Detect which cell encompasses the target text, then output its [x, y] center coordinate. 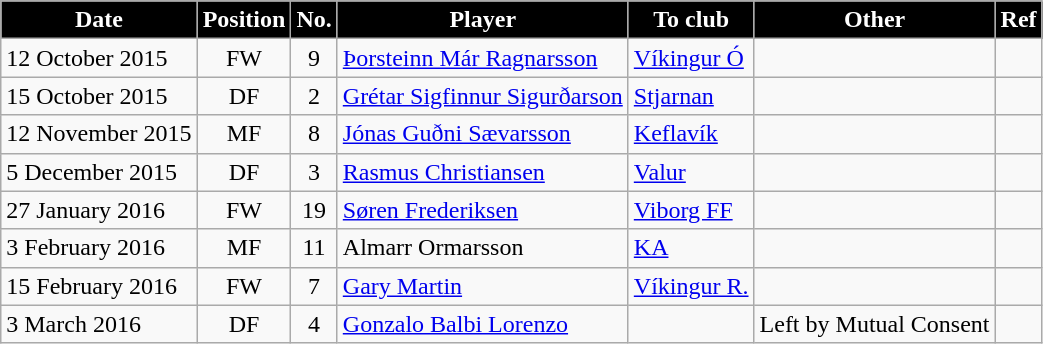
Other [874, 20]
Grétar Sigfinnur Sigurðarson [482, 96]
Viborg FF [691, 210]
Almarr Ormarsson [482, 248]
19 [314, 210]
4 [314, 324]
15 October 2015 [99, 96]
Player [482, 20]
Keflavík [691, 134]
KA [691, 248]
27 January 2016 [99, 210]
Left by Mutual Consent [874, 324]
11 [314, 248]
Þorsteinn Már Ragnarsson [482, 58]
12 November 2015 [99, 134]
Søren Frederiksen [482, 210]
12 October 2015 [99, 58]
15 February 2016 [99, 286]
8 [314, 134]
Víkingur R. [691, 286]
Víkingur Ó [691, 58]
9 [314, 58]
Jónas Guðni Sævarsson [482, 134]
5 December 2015 [99, 172]
Stjarnan [691, 96]
2 [314, 96]
Gary Martin [482, 286]
To club [691, 20]
Position [244, 20]
3 [314, 172]
Date [99, 20]
7 [314, 286]
Ref [1018, 20]
3 March 2016 [99, 324]
Valur [691, 172]
No. [314, 20]
Rasmus Christiansen [482, 172]
3 February 2016 [99, 248]
Gonzalo Balbi Lorenzo [482, 324]
